Find where the given text appears and provide that cell's center as [x, y] coordinate. 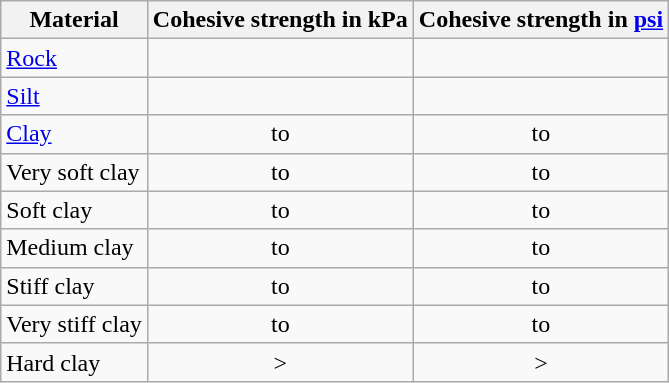
Rock [74, 58]
Material [74, 20]
Very stiff clay [74, 324]
Stiff clay [74, 286]
Clay [74, 134]
Cohesive strength in psi [540, 20]
Very soft clay [74, 172]
Medium clay [74, 248]
Soft clay [74, 210]
Cohesive strength in kPa [280, 20]
Hard clay [74, 362]
Silt [74, 96]
